Capture the cell that displays the provided text and extract its (x, y) central coordinate. 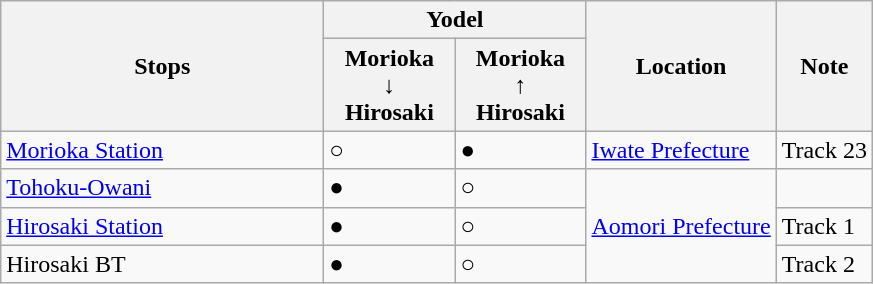
Hirosaki BT (162, 264)
Morioka↓Hirosaki (390, 85)
Iwate Prefecture (681, 150)
Track 1 (824, 226)
Stops (162, 66)
Location (681, 66)
Aomori Prefecture (681, 226)
Tohoku-Owani (162, 188)
Yodel (455, 20)
Morioka Station (162, 150)
Track 23 (824, 150)
Hirosaki Station (162, 226)
Note (824, 66)
Morioka↑Hirosaki (520, 85)
Track 2 (824, 264)
